For the text-containing cell, return its midpoint in [X, Y] coordinate format. 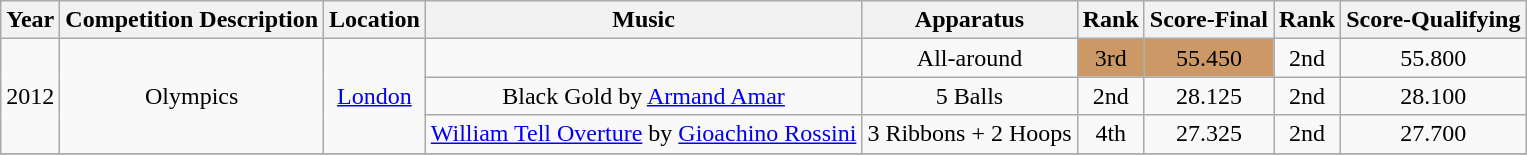
Apparatus [970, 20]
55.800 [1434, 58]
Score-Qualifying [1434, 20]
2012 [30, 96]
27.700 [1434, 134]
All-around [970, 58]
Olympics [192, 96]
William Tell Overture by Gioachino Rossini [644, 134]
28.100 [1434, 96]
55.450 [1208, 58]
Black Gold by Armand Amar [644, 96]
Music [644, 20]
Location [375, 20]
5 Balls [970, 96]
27.325 [1208, 134]
Competition Description [192, 20]
3rd [1110, 58]
London [375, 96]
3 Ribbons + 2 Hoops [970, 134]
Score-Final [1208, 20]
Year [30, 20]
4th [1110, 134]
28.125 [1208, 96]
